Output the [x, y] coordinate of the center of the cell containing the given text.  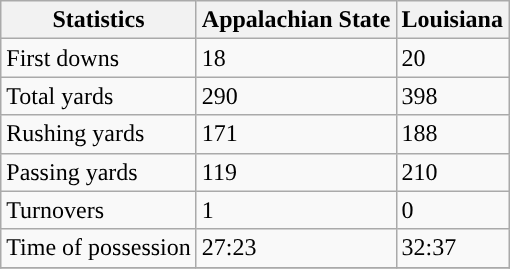
1 [296, 210]
20 [452, 58]
Time of possession [99, 248]
Louisiana [452, 20]
Appalachian State [296, 20]
Turnovers [99, 210]
119 [296, 172]
210 [452, 172]
Passing yards [99, 172]
0 [452, 210]
Rushing yards [99, 134]
398 [452, 96]
First downs [99, 58]
18 [296, 58]
171 [296, 134]
32:37 [452, 248]
27:23 [296, 248]
Total yards [99, 96]
188 [452, 134]
Statistics [99, 20]
290 [296, 96]
